Determine the [X, Y] coordinate at the center of the cell enclosing the given text.  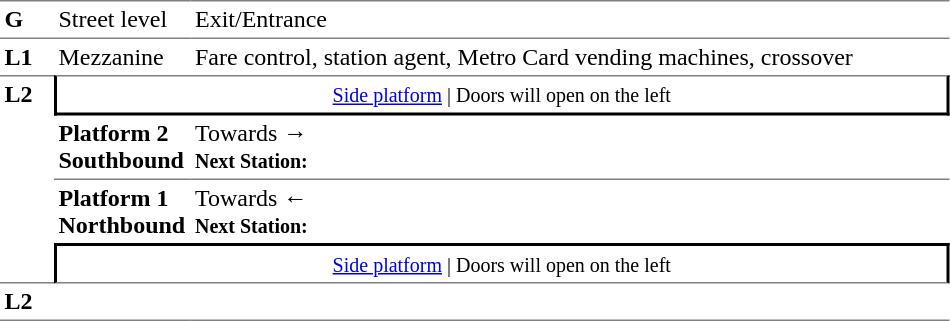
L2 [27, 179]
Street level [122, 20]
L1 [27, 57]
Platform 1Northbound [122, 212]
Mezzanine [122, 57]
Exit/Entrance [570, 20]
Towards → Next Station: [570, 148]
G [27, 20]
Fare control, station agent, Metro Card vending machines, crossover [570, 57]
Towards ← Next Station: [570, 212]
Platform 2Southbound [122, 148]
